Provide the [x, y] coordinate of the cell's center where the given text is located.  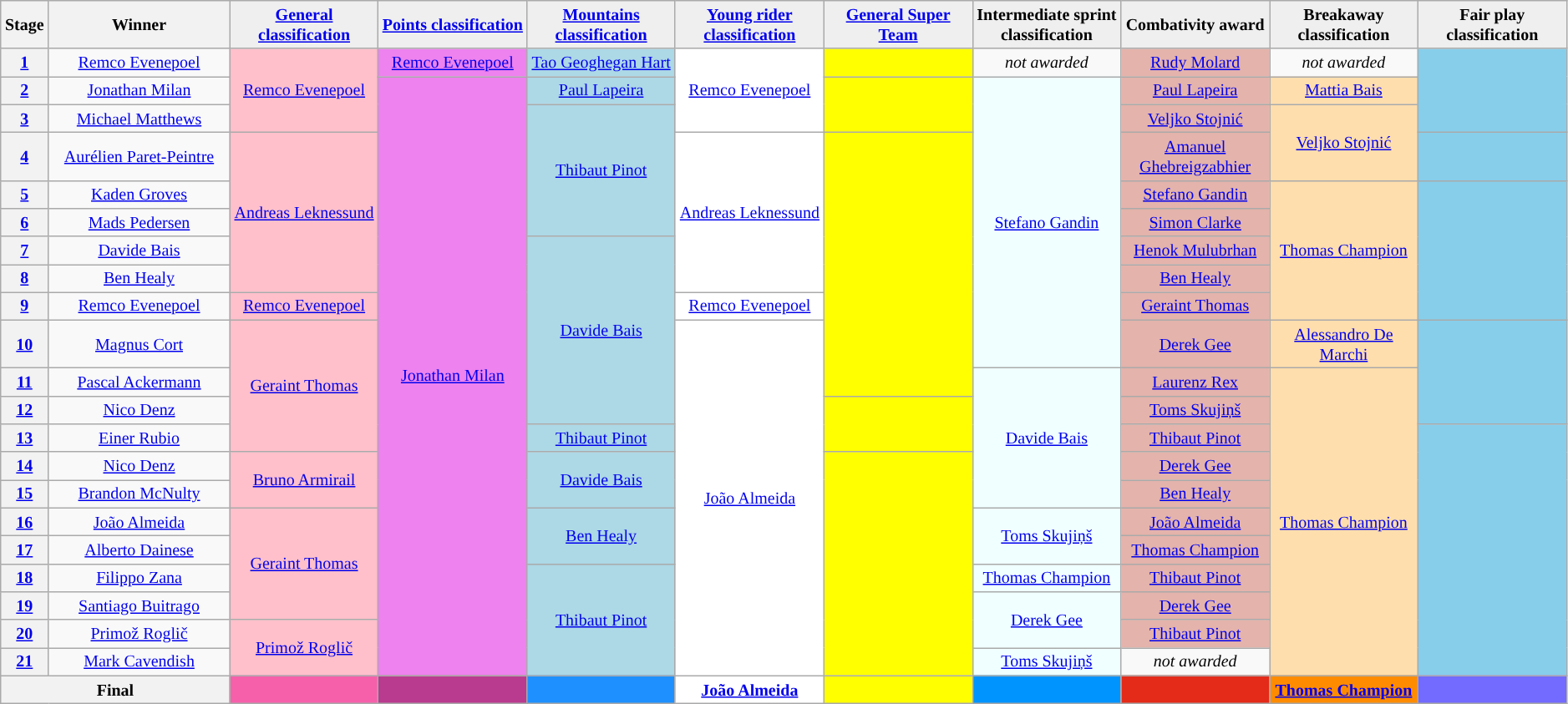
20 [25, 633]
21 [25, 661]
Mattia Bais [1344, 90]
Winner [139, 25]
Santiago Buitrago [139, 606]
Pascal Ackermann [139, 382]
Fair play classification [1492, 25]
Mads Pedersen [139, 222]
General classification [304, 25]
8 [25, 279]
13 [25, 438]
Breakaway classification [1344, 25]
14 [25, 466]
7 [25, 251]
Young rider classification [749, 25]
Combativity award [1195, 25]
10 [25, 344]
Einer Rubio [139, 438]
18 [25, 578]
Aurélien Paret-Peintre [139, 157]
Mark Cavendish [139, 661]
Intermediate sprint classification [1047, 25]
Filippo Zana [139, 578]
Stage [25, 25]
Magnus Cort [139, 344]
19 [25, 606]
Final [115, 690]
2 [25, 90]
Michael Matthews [139, 119]
15 [25, 494]
3 [25, 119]
17 [25, 550]
Tao Geoghegan Hart [601, 63]
General Super Team [898, 25]
Amanuel Ghebreigzabhier [1195, 157]
Laurenz Rex [1195, 382]
6 [25, 222]
Points classification [453, 25]
1 [25, 63]
12 [25, 411]
Kaden Groves [139, 194]
5 [25, 194]
Alessandro De Marchi [1344, 344]
9 [25, 306]
Brandon McNulty [139, 494]
16 [25, 523]
Rudy Molard [1195, 63]
Bruno Armirail [304, 481]
Henok Mulubrhan [1195, 251]
4 [25, 157]
Simon Clarke [1195, 222]
Mountains classification [601, 25]
11 [25, 382]
Alberto Dainese [139, 550]
